Search for the cell housing the specified text and yield its (x, y) center coordinate. 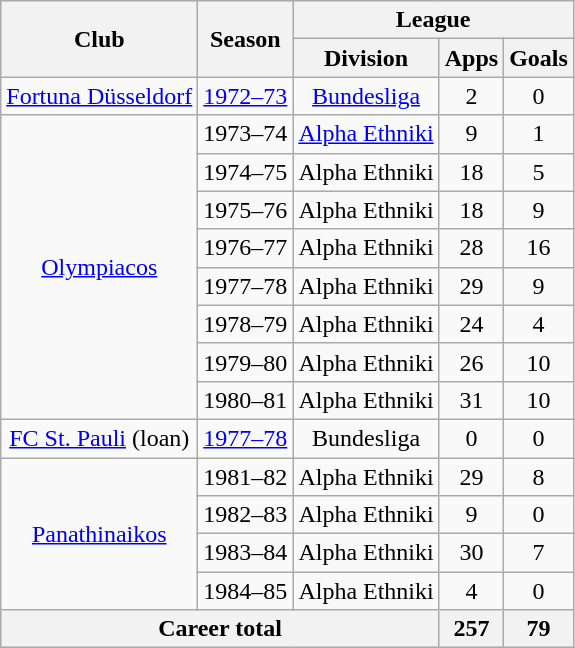
1983–84 (246, 553)
1974–75 (246, 172)
2 (471, 96)
31 (471, 400)
1973–74 (246, 134)
Panathinaikos (100, 534)
1979–80 (246, 362)
30 (471, 553)
257 (471, 629)
5 (539, 172)
1975–76 (246, 210)
7 (539, 553)
1978–79 (246, 324)
8 (539, 477)
1972–73 (246, 96)
Season (246, 39)
1976–77 (246, 248)
League (434, 20)
1980–81 (246, 400)
Fortuna Düsseldorf (100, 96)
28 (471, 248)
1984–85 (246, 591)
Club (100, 39)
Division (366, 58)
26 (471, 362)
Goals (539, 58)
1 (539, 134)
1981–82 (246, 477)
Career total (220, 629)
Olympiacos (100, 267)
Apps (471, 58)
1982–83 (246, 515)
FC St. Pauli (loan) (100, 438)
79 (539, 629)
24 (471, 324)
16 (539, 248)
